From the cell containing the given text, extract its center point as (x, y) coordinate. 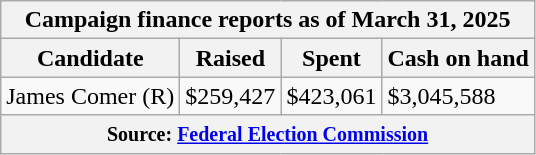
Spent (332, 58)
$423,061 (332, 96)
$3,045,588 (458, 96)
Raised (230, 58)
Cash on hand (458, 58)
Candidate (90, 58)
$259,427 (230, 96)
Source: Federal Election Commission (268, 134)
Campaign finance reports as of March 31, 2025 (268, 20)
James Comer (R) (90, 96)
